Find where the given text appears and provide that cell's center as (X, Y) coordinate. 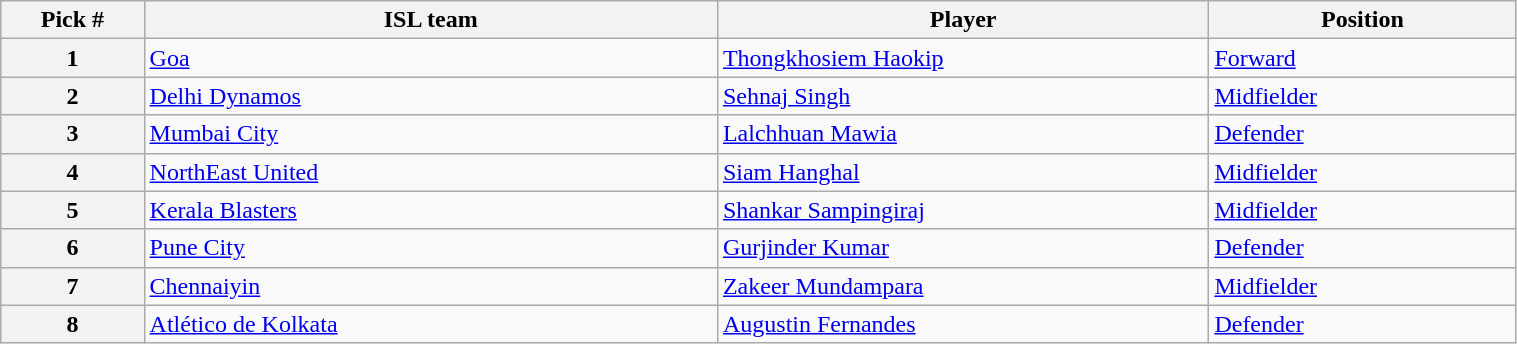
Delhi Dynamos (430, 96)
Mumbai City (430, 134)
1 (72, 58)
4 (72, 172)
Forward (1362, 58)
Atlético de Kolkata (430, 324)
8 (72, 324)
3 (72, 134)
Augustin Fernandes (962, 324)
Siam Hanghal (962, 172)
Player (962, 20)
Thongkhosiem Haokip (962, 58)
Shankar Sampingiraj (962, 210)
5 (72, 210)
Pune City (430, 248)
NorthEast United (430, 172)
Chennaiyin (430, 286)
Zakeer Mundampara (962, 286)
Kerala Blasters (430, 210)
Sehnaj Singh (962, 96)
Position (1362, 20)
6 (72, 248)
2 (72, 96)
Goa (430, 58)
ISL team (430, 20)
Gurjinder Kumar (962, 248)
Pick # (72, 20)
Lalchhuan Mawia (962, 134)
7 (72, 286)
